Find where the given text appears and provide that cell's center as [X, Y] coordinate. 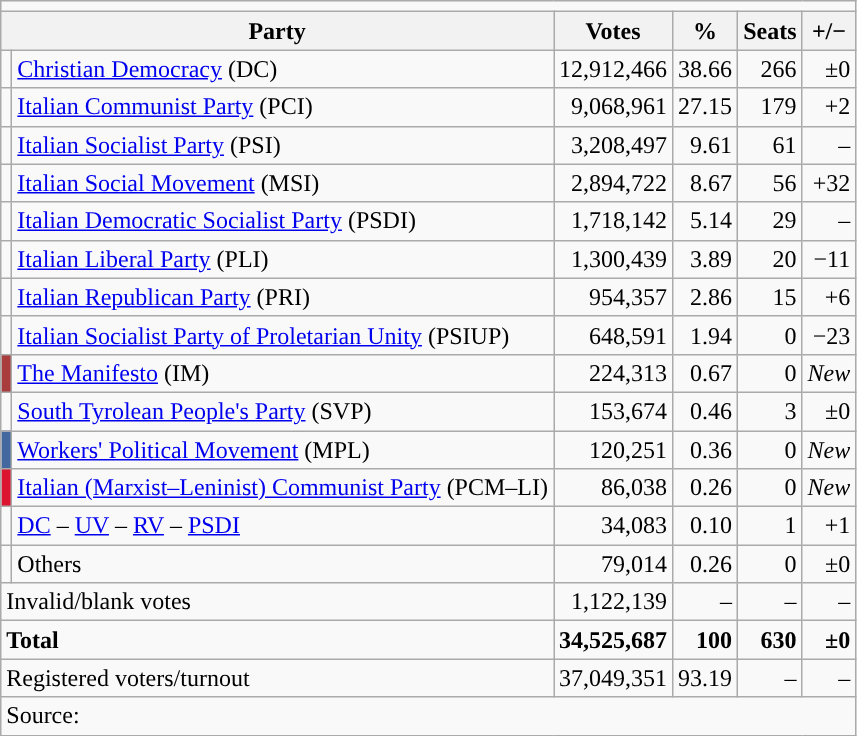
−23 [829, 335]
Italian Communist Party (PCI) [283, 107]
Others [283, 564]
20 [770, 259]
+32 [829, 183]
The Manifesto (IM) [283, 373]
0.36 [706, 449]
1,122,139 [614, 602]
+6 [829, 297]
648,591 [614, 335]
93.19 [706, 678]
3.89 [706, 259]
179 [770, 107]
100 [706, 640]
0.46 [706, 411]
Registered voters/turnout [278, 678]
0.10 [706, 526]
954,357 [614, 297]
153,674 [614, 411]
+1 [829, 526]
27.15 [706, 107]
Votes [614, 31]
Italian (Marxist–Leninist) Communist Party (PCM–LI) [283, 488]
120,251 [614, 449]
Italian Liberal Party (PLI) [283, 259]
−11 [829, 259]
Seats [770, 31]
3,208,497 [614, 145]
5.14 [706, 221]
2.86 [706, 297]
Total [278, 640]
Workers' Political Movement (MPL) [283, 449]
56 [770, 183]
9.61 [706, 145]
38.66 [706, 69]
South Tyrolean People's Party (SVP) [283, 411]
8.67 [706, 183]
Christian Democracy (DC) [283, 69]
Invalid/blank votes [278, 602]
Italian Democratic Socialist Party (PSDI) [283, 221]
61 [770, 145]
630 [770, 640]
3 [770, 411]
Italian Social Movement (MSI) [283, 183]
12,912,466 [614, 69]
+/− [829, 31]
266 [770, 69]
0.67 [706, 373]
86,038 [614, 488]
1,718,142 [614, 221]
224,313 [614, 373]
34,525,687 [614, 640]
DC – UV – RV – PSDI [283, 526]
% [706, 31]
Italian Socialist Party of Proletarian Unity (PSIUP) [283, 335]
37,049,351 [614, 678]
1 [770, 526]
15 [770, 297]
34,083 [614, 526]
1,300,439 [614, 259]
Source: [428, 716]
9,068,961 [614, 107]
1.94 [706, 335]
Italian Socialist Party (PSI) [283, 145]
Party [278, 31]
29 [770, 221]
Italian Republican Party (PRI) [283, 297]
79,014 [614, 564]
+2 [829, 107]
2,894,722 [614, 183]
